Scan for the cell matching the given text and deliver its [x, y] coordinate at center. 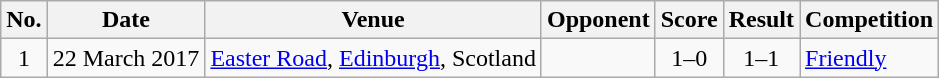
1 [24, 58]
22 March 2017 [126, 58]
Date [126, 20]
Result [761, 20]
Friendly [870, 58]
No. [24, 20]
Score [689, 20]
1–1 [761, 58]
1–0 [689, 58]
Easter Road, Edinburgh, Scotland [374, 58]
Venue [374, 20]
Opponent [598, 20]
Competition [870, 20]
